Extract the [x, y] coordinate from the center of the cell holding the provided text.  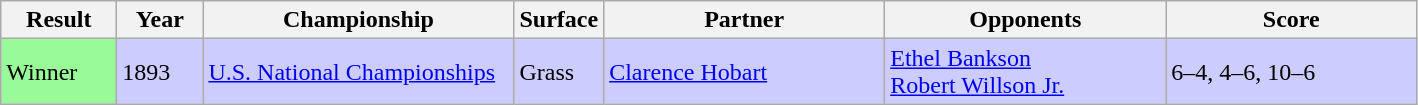
U.S. National Championships [358, 72]
Clarence Hobart [744, 72]
1893 [160, 72]
Championship [358, 20]
Winner [59, 72]
Grass [559, 72]
6–4, 4–6, 10–6 [1292, 72]
Score [1292, 20]
Opponents [1026, 20]
Partner [744, 20]
Year [160, 20]
Result [59, 20]
Ethel Bankson Robert Willson Jr. [1026, 72]
Surface [559, 20]
